Determine the (x, y) coordinate at the center of the cell enclosing the given text.  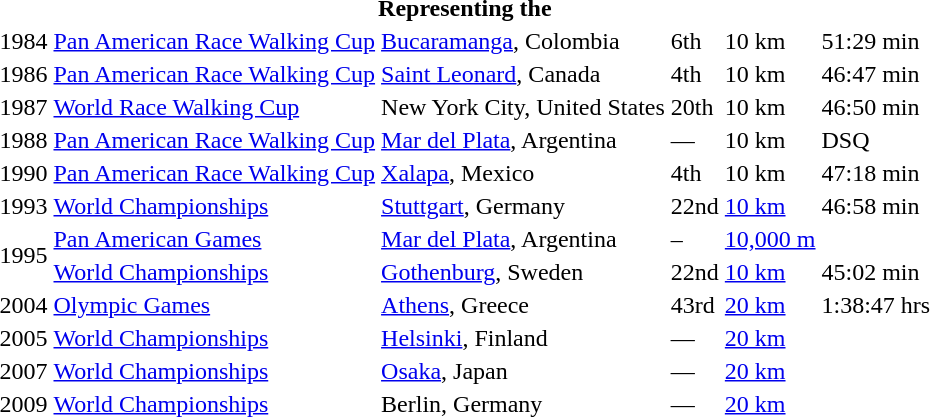
10,000 m (770, 239)
Stuttgart, Germany (524, 206)
Xalapa, Mexico (524, 173)
Saint Leonard, Canada (524, 74)
Gothenburg, Sweden (524, 272)
– (694, 239)
Osaka, Japan (524, 371)
43rd (694, 305)
Pan American Games (214, 239)
20th (694, 107)
Bucaramanga, Colombia (524, 41)
6th (694, 41)
Olympic Games (214, 305)
Athens, Greece (524, 305)
World Race Walking Cup (214, 107)
New York City, United States (524, 107)
Helsinki, Finland (524, 338)
